Output the (x, y) coordinate of the center of the cell containing the given text.  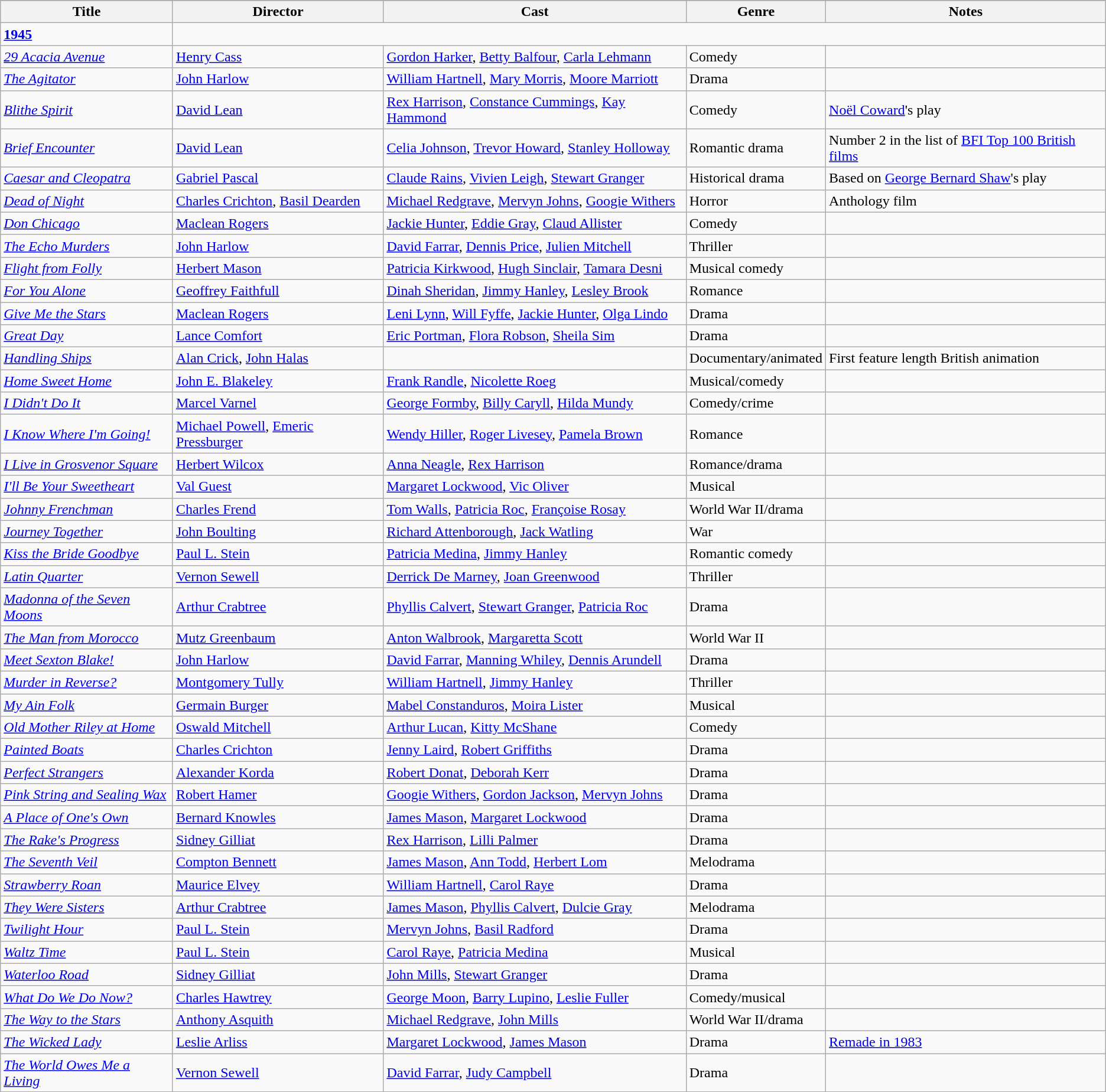
Dinah Sheridan, Jimmy Hanley, Lesley Brook (535, 291)
Arthur Lucan, Kitty McShane (535, 728)
Great Day (87, 336)
Rex Harrison, Constance Cummings, Kay Hammond (535, 110)
They Were Sisters (87, 907)
Dead of Night (87, 201)
Alan Crick, John Halas (278, 358)
Blithe Spirit (87, 110)
Carol Raye, Patricia Medina (535, 952)
Alexander Korda (278, 772)
Marcel Varnel (278, 403)
John Boulting (278, 532)
My Ain Folk (87, 705)
The Echo Murders (87, 246)
William Hartnell, Carol Raye (535, 885)
Director (278, 12)
Give Me the Stars (87, 314)
Latin Quarter (87, 576)
Pink String and Sealing Wax (87, 795)
Charles Hawtrey (278, 997)
David Farrar, Dennis Price, Julien Mitchell (535, 246)
Derrick De Marney, Joan Greenwood (535, 576)
Val Guest (278, 487)
Jenny Laird, Robert Griffiths (535, 750)
Cast (535, 12)
Charles Frend (278, 509)
Patricia Kirkwood, Hugh Sinclair, Tamara Desni (535, 268)
Jackie Hunter, Eddie Gray, Claud Allister (535, 223)
Flight from Folly (87, 268)
Based on George Bernard Shaw's play (966, 178)
Caesar and Cleopatra (87, 178)
Michael Redgrave, John Mills (535, 1019)
Madonna of the Seven Moons (87, 607)
Charles Crichton, Basil Dearden (278, 201)
Comedy/crime (756, 403)
James Mason, Margaret Lockwood (535, 817)
Herbert Wilcox (278, 464)
Title (87, 12)
Googie Withers, Gordon Jackson, Mervyn Johns (535, 795)
I Didn't Do It (87, 403)
Remade in 1983 (966, 1042)
Don Chicago (87, 223)
The Agitator (87, 79)
War (756, 532)
Comedy/musical (756, 997)
Rex Harrison, Lilli Palmer (535, 840)
Margaret Lockwood, James Mason (535, 1042)
Tom Walls, Patricia Roc, Françoise Rosay (535, 509)
Henry Cass (278, 57)
Brief Encounter (87, 148)
I Know Where I'm Going! (87, 433)
David Farrar, Judy Campbell (535, 1073)
Noël Coward's play (966, 110)
Johnny Frenchman (87, 509)
Romantic drama (756, 148)
Musical/comedy (756, 381)
Oswald Mitchell (278, 728)
Maurice Elvey (278, 885)
Romantic comedy (756, 554)
Michael Powell, Emeric Pressburger (278, 433)
William Hartnell, Mary Morris, Moore Marriott (535, 79)
Compton Bennett (278, 862)
Horror (756, 201)
The Rake's Progress (87, 840)
1945 (87, 34)
Eric Portman, Flora Robson, Sheila Sim (535, 336)
Margaret Lockwood, Vic Oliver (535, 487)
For You Alone (87, 291)
Meet Sexton Blake! (87, 660)
Number 2 in the list of BFI Top 100 British films (966, 148)
Anthony Asquith (278, 1019)
Claude Rains, Vivien Leigh, Stewart Granger (535, 178)
William Hartnell, Jimmy Hanley (535, 682)
World War II (756, 637)
Charles Crichton (278, 750)
The Wicked Lady (87, 1042)
George Moon, Barry Lupino, Leslie Fuller (535, 997)
Herbert Mason (278, 268)
I'll Be Your Sweetheart (87, 487)
Handling Ships (87, 358)
Painted Boats (87, 750)
Historical drama (756, 178)
Robert Hamer (278, 795)
Gordon Harker, Betty Balfour, Carla Lehmann (535, 57)
Old Mother Riley at Home (87, 728)
The Man from Morocco (87, 637)
Robert Donat, Deborah Kerr (535, 772)
The Seventh Veil (87, 862)
George Formby, Billy Caryll, Hilda Mundy (535, 403)
Kiss the Bride Goodbye (87, 554)
Perfect Strangers (87, 772)
Patricia Medina, Jimmy Hanley (535, 554)
Waltz Time (87, 952)
Murder in Reverse? (87, 682)
What Do We Do Now? (87, 997)
James Mason, Phyllis Calvert, Dulcie Gray (535, 907)
Notes (966, 12)
Romance/drama (756, 464)
I Live in Grosvenor Square (87, 464)
Geoffrey Faithfull (278, 291)
Lance Comfort (278, 336)
Musical comedy (756, 268)
First feature length British animation (966, 358)
Richard Attenborough, Jack Watling (535, 532)
Germain Burger (278, 705)
Mutz Greenbaum (278, 637)
Gabriel Pascal (278, 178)
Strawberry Roan (87, 885)
Journey Together (87, 532)
Bernard Knowles (278, 817)
Twilight Hour (87, 930)
Leni Lynn, Will Fyffe, Jackie Hunter, Olga Lindo (535, 314)
Celia Johnson, Trevor Howard, Stanley Holloway (535, 148)
Waterloo Road (87, 974)
Anna Neagle, Rex Harrison (535, 464)
The World Owes Me a Living (87, 1073)
Anton Walbrook, Margaretta Scott (535, 637)
Frank Randle, Nicolette Roeg (535, 381)
A Place of One's Own (87, 817)
David Farrar, Manning Whiley, Dennis Arundell (535, 660)
Leslie Arliss (278, 1042)
James Mason, Ann Todd, Herbert Lom (535, 862)
Mabel Constanduros, Moira Lister (535, 705)
Wendy Hiller, Roger Livesey, Pamela Brown (535, 433)
Genre (756, 12)
John Mills, Stewart Granger (535, 974)
Documentary/animated (756, 358)
John E. Blakeley (278, 381)
Michael Redgrave, Mervyn Johns, Googie Withers (535, 201)
Montgomery Tully (278, 682)
29 Acacia Avenue (87, 57)
Home Sweet Home (87, 381)
Anthology film (966, 201)
Phyllis Calvert, Stewart Granger, Patricia Roc (535, 607)
Mervyn Johns, Basil Radford (535, 930)
The Way to the Stars (87, 1019)
